Locate the cell with the specified text and output its [X, Y] center coordinate. 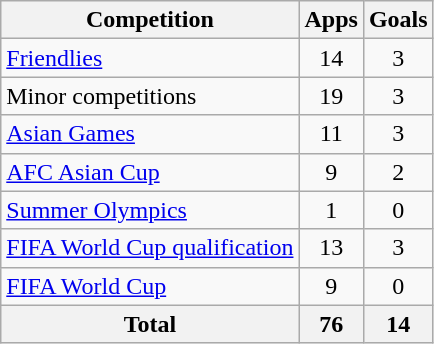
Goals [398, 20]
FIFA World Cup [150, 286]
76 [331, 324]
11 [331, 134]
Summer Olympics [150, 210]
Minor competitions [150, 96]
FIFA World Cup qualification [150, 248]
19 [331, 96]
Total [150, 324]
1 [331, 210]
Asian Games [150, 134]
Friendlies [150, 58]
2 [398, 172]
13 [331, 248]
Apps [331, 20]
Competition [150, 20]
AFC Asian Cup [150, 172]
